Provide the (X, Y) coordinate of the cell's center where the given text is located.  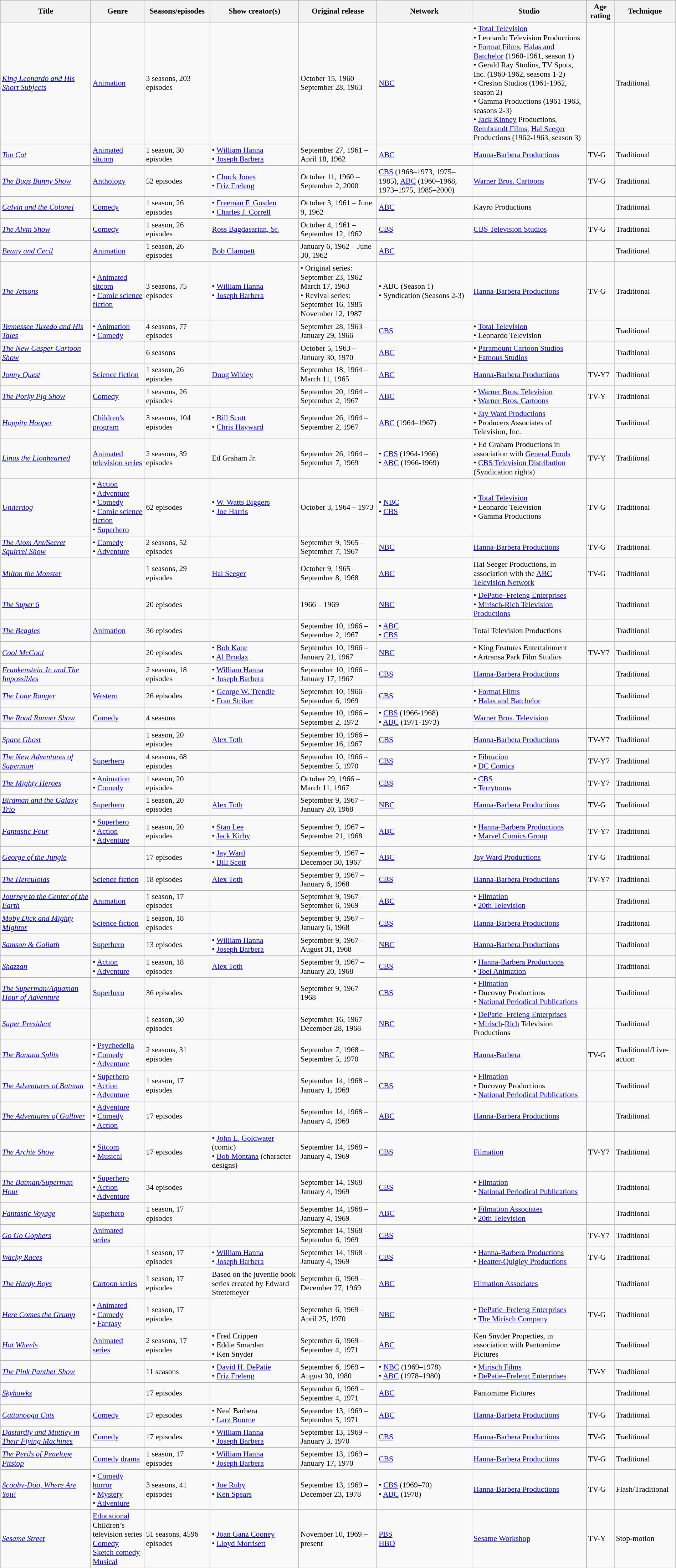
Warner Bros. Cartoons (529, 181)
September 10, 1966 – September 16, 1967 (338, 740)
September 10, 1966 – January 21, 1967 (338, 652)
Title (46, 11)
Traditional/Live-action (645, 1055)
3 seasons, 203 episodes (177, 83)
Doug Wildey (254, 374)
The Banana Splits (46, 1055)
4 seasons, 68 episodes (177, 761)
Hanna-Barbera (529, 1055)
• Animated• Comedy• Fantasy (118, 1315)
Frankenstein Jr. and The Impossibles (46, 674)
• Hanna-Barbera Productions• Toei Animation (529, 967)
Jay Ward Productions (529, 858)
Animated sitcom (118, 155)
• W. Watts Biggers• Joe Harris (254, 507)
Here Comes the Grump (46, 1315)
September 14, 1968 – September 6, 1969 (338, 1235)
4 seasons (177, 718)
September 13, 1969 – January 3, 1970 (338, 1437)
The New Adventures of Superman (46, 761)
Jonny Quest (46, 374)
2 seasons, 17 episodes (177, 1345)
October 5, 1963 – January 30, 1970 (338, 353)
Sesame Workshop (529, 1538)
Hal Seeger (254, 574)
• Neal Barbera• Larz Bourne (254, 1415)
• ABC• CBS (424, 631)
• Filmation• DC Comics (529, 761)
September 26, 1964 – September 7, 1969 (338, 458)
September 9, 1967 – 1968 (338, 993)
• Warner Bros. Television• Warner Bros. Cartoons (529, 396)
52 episodes (177, 181)
Show creator(s) (254, 11)
September 9, 1967 – September 6, 1969 (338, 901)
The Jetsons (46, 291)
Western (118, 696)
2 seasons, 52 episodes (177, 547)
The Atom Ant/Secret Squirrel Show (46, 547)
Wacky Races (46, 1258)
September 18, 1964 – March 11, 1965 (338, 374)
• Chuck Jones• Friz Freleng (254, 181)
Journey to the Center of the Earth (46, 901)
Fantastic Voyage (46, 1213)
Filmation Associates (529, 1284)
The Porky Pig Show (46, 396)
Space Ghost (46, 740)
September 10, 1966 – September 5, 1970 (338, 761)
• NBC• CBS (424, 507)
September 7, 1968 – September 5, 1970 (338, 1055)
The Road Runner Show (46, 718)
Kayro Productions (529, 207)
Studio (529, 11)
October 11, 1960 – September 2, 2000 (338, 181)
The Archie Show (46, 1152)
September 6, 1969 – August 30, 1980 (338, 1372)
The Beagles (46, 631)
• Joe Ruby• Ken Spears (254, 1490)
• ABC (Season 1)• Syndication (Seasons 2-3) (424, 291)
• Bob Kane• Al Brodax (254, 652)
• King Features Entertainment• Artransa Park Film Studios (529, 652)
11 seasons (177, 1372)
Cartoon series (118, 1284)
September 14, 1968 – January 1, 1969 (338, 1086)
September 10, 1966 – September 2, 1972 (338, 718)
Hal Seeger Productions, in association with the ABC Television Network (529, 574)
September 10, 1966 – January 17, 1967 (338, 674)
September 6, 1969 – April 25, 1970 (338, 1315)
Flash/Traditional (645, 1490)
PBSHBO (424, 1538)
Genre (118, 11)
October 29, 1966 – March 11, 1967 (338, 783)
September 6, 1969 – December 27, 1969 (338, 1284)
13 episodes (177, 945)
September 16, 1967 – December 28, 1968 (338, 1024)
Underdog (46, 507)
• CBS (1966-1968)• ABC (1971-1973) (424, 718)
Anthology (118, 181)
CBS (1968–1973, 1975–1985), ABC (1960–1968, 1973–1975, 1985–2000) (424, 181)
• Joan Ganz Cooney• Lloyd Morrisett (254, 1538)
• Original series: September 23, 1962 – March 17, 1963• Revival series: September 16, 1985 – November 12, 1987 (338, 291)
62 episodes (177, 507)
• Paramount Cartoon Studios• Famous Studios (529, 353)
• Fred Crippen• Eddie Smardan• Ken Snyder (254, 1345)
Original release (338, 11)
Comedy drama (118, 1459)
Tennessee Tuxedo and His Tales (46, 331)
26 episodes (177, 696)
• Jay Ward Productions• Producers Associates of Television, Inc. (529, 423)
Cool McCool (46, 652)
October 3, 1964 – 1973 (338, 507)
Bob Clampett (254, 251)
September 20, 1964 – September 2, 1967 (338, 396)
Birdman and the Galaxy Trio (46, 805)
Dastardly and Muttley in Their Flying Machines (46, 1437)
Age rating (600, 11)
2 seasons, 39 episodes (177, 458)
1 seasons, 26 episodes (177, 396)
• Action• Adventure (118, 967)
• Hanna-Barbera Productions• Marvel Comics Group (529, 831)
1 seasons, 29 episodes (177, 574)
• Ed Graham Productions in association with General Foods• CBS Television Distribution (Syndication rights) (529, 458)
September 27, 1961 – April 18, 1962 (338, 155)
• DePatie–Freleng Enterprises• The Mirisch Company (529, 1315)
• Format Films• Halas and Batchelor (529, 696)
• Bill Scott• Chris Hayward (254, 423)
Go Go Gophers (46, 1235)
Fantastic Four (46, 831)
• CBS• Terrytoons (529, 783)
January 6, 1962 – June 30, 1962 (338, 251)
2 seasons, 18 episodes (177, 674)
September 9, 1965 – September 7, 1967 (338, 547)
Ken Snyder Properties, in association with Pantomime Pictures (529, 1345)
Beany and Cecil (46, 251)
The Perils of Penelope Pitstop (46, 1459)
• David H. DePatie• Friz Freleng (254, 1372)
• Filmation• National Periodical Publications (529, 1188)
Seasons/episodes (177, 11)
• John L. Goldwater (comic)• Bob Montana (character designs) (254, 1152)
1966 – 1969 (338, 605)
Cattanooga Cats (46, 1415)
Pantomime Pictures (529, 1394)
Samson & Goliath (46, 945)
• Psychedelia• Comedy• Adventure (118, 1055)
The Herculoids (46, 880)
Warner Bros. Television (529, 718)
Children's program (118, 423)
September 13, 1969 – September 5, 1971 (338, 1415)
• Animated sitcom• Comic science fiction (118, 291)
3 seasons, 41 episodes (177, 1490)
34 episodes (177, 1188)
4 seasons, 77 episodes (177, 331)
2 seasons, 31 episodes (177, 1055)
The Alvin Show (46, 230)
The New Casper Cartoon Show (46, 353)
• Stan Lee• Jack Kirby (254, 831)
Shazzan (46, 967)
The Lone Ranger (46, 696)
The Hardy Boys (46, 1284)
Animated television series (118, 458)
The Batman/Superman Hour (46, 1188)
• Total Television• Leonardo Television• Gamma Productions (529, 507)
September 13, 1969 – January 17, 1970 (338, 1459)
September 28, 1963 – January 29, 1966 (338, 331)
Total Television Productions (529, 631)
Super President (46, 1024)
• CBS (1964-1966)• ABC (1966-1969) (424, 458)
• Mirisch Films• DePatie–Freleng Enterprises (529, 1372)
October 15, 1960 – September 28, 1963 (338, 83)
• CBS (1969–70)• ABC (1978) (424, 1490)
The Bugs Bunny Show (46, 181)
3 seasons, 75 episodes (177, 291)
Calvin and the Colonel (46, 207)
• George W. Trendle• Fran Striker (254, 696)
Skyhawks (46, 1394)
Network (424, 11)
Based on the juvenile book series created by Edward Stretemeyer (254, 1284)
Moby Dick and Mighty Mightor (46, 923)
51 seasons, 4596 episodes (177, 1538)
The Superman/Aquaman Hour of Adventure (46, 993)
Hot Wheels (46, 1345)
• Filmation• 20th Television (529, 901)
October 4, 1961 – September 12, 1962 (338, 230)
• Adventure• Comedy• Action (118, 1116)
• NBC (1969–1978)• ABC (1978–1980) (424, 1372)
ABC (1964–1967) (424, 423)
George of the Jungle (46, 858)
• Total Television• Leonardo Television (529, 331)
3 seasons, 104 episodes (177, 423)
Ed Graham Jr. (254, 458)
September 10, 1966 – September 6, 1969 (338, 696)
The Adventures of Batman (46, 1086)
Hoppity Hooper (46, 423)
• Comedy• Adventure (118, 547)
King Leonardo and His Short Subjects (46, 83)
Milton the Monster (46, 574)
The Adventures of Gulliver (46, 1116)
The Pink Panther Show (46, 1372)
CBS Television Studios (529, 230)
• Jay Ward• Bill Scott (254, 858)
• Sitcom• Musical (118, 1152)
EducationalChildren’s television seriesComedySketch comedyMusical (118, 1538)
Ross Bagdasarian, Sr. (254, 230)
Top Cat (46, 155)
• Hanna-Barbera Productions• Heatter-Quigley Productions (529, 1258)
18 episodes (177, 880)
Sesame Street (46, 1538)
• Comedy horror• Mystery• Adventure (118, 1490)
Linus the Lionhearted (46, 458)
September 9, 1967 – August 31, 1968 (338, 945)
Technique (645, 11)
September 9, 1967 – December 30, 1967 (338, 858)
September 13, 1969 – December 23, 1978 (338, 1490)
October 9, 1965 – September 8, 1968 (338, 574)
• Action• Adventure• Comedy• Comic science fiction• Superhero (118, 507)
Filmation (529, 1152)
The Super 6 (46, 605)
September 10, 1966 – September 2, 1967 (338, 631)
Stop-motion (645, 1538)
• Filmation Associates• 20th Television (529, 1213)
November 10, 1969 – present (338, 1538)
October 3, 1961 – June 9, 1962 (338, 207)
Scooby-Doo, Where Are You! (46, 1490)
• Freeman F. Gosden• Charles J. Correll (254, 207)
September 9, 1967 – September 21, 1968 (338, 831)
6 seasons (177, 353)
September 26, 1964 – September 2, 1967 (338, 423)
The Mighty Heroes (46, 783)
